Pinpoint the cell where the given text exists, returning its (x, y) midpoint coordinate. 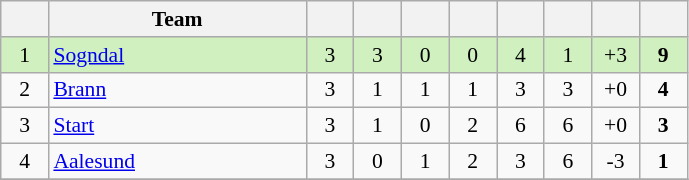
Brann (177, 90)
Start (177, 126)
Sogndal (177, 55)
+3 (616, 55)
-3 (616, 162)
Aalesund (177, 162)
9 (663, 55)
Team (177, 19)
